Locate the cell with the specified text and output its [x, y] center coordinate. 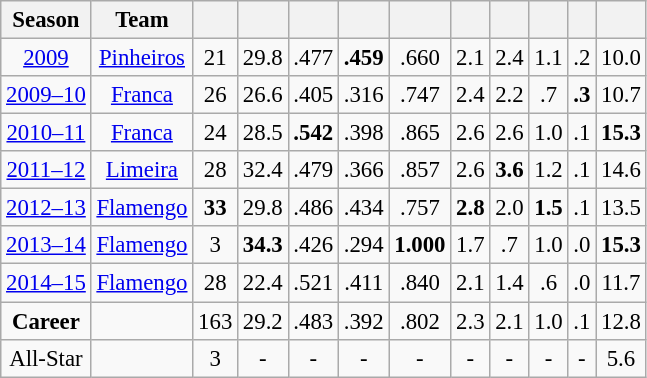
13.5 [621, 208]
10.7 [621, 95]
.398 [363, 133]
2.8 [470, 208]
1.2 [548, 170]
2012–13 [46, 208]
.294 [363, 245]
.840 [420, 283]
10.0 [621, 58]
2010–11 [46, 133]
5.6 [621, 358]
.6 [548, 283]
Career [46, 321]
.3 [582, 95]
11.7 [621, 283]
3.6 [510, 170]
.757 [420, 208]
Team [142, 20]
2.2 [510, 95]
21 [216, 58]
22.4 [263, 283]
.426 [313, 245]
2009–10 [46, 95]
.542 [313, 133]
.479 [313, 170]
.660 [420, 58]
1.4 [510, 283]
2009 [46, 58]
2.0 [510, 208]
.747 [420, 95]
1.1 [548, 58]
.477 [313, 58]
32.4 [263, 170]
.459 [363, 58]
.486 [313, 208]
.2 [582, 58]
34.3 [263, 245]
28.5 [263, 133]
24 [216, 133]
29.2 [263, 321]
1.000 [420, 245]
2011–12 [46, 170]
.366 [363, 170]
14.6 [621, 170]
.411 [363, 283]
.434 [363, 208]
Limeira [142, 170]
.802 [420, 321]
1.5 [548, 208]
2014–15 [46, 283]
1.7 [470, 245]
.316 [363, 95]
.521 [313, 283]
.857 [420, 170]
26.6 [263, 95]
.392 [363, 321]
.865 [420, 133]
33 [216, 208]
Season [46, 20]
2013–14 [46, 245]
.483 [313, 321]
12.8 [621, 321]
Pinheiros [142, 58]
.405 [313, 95]
2.3 [470, 321]
26 [216, 95]
163 [216, 321]
All-Star [46, 358]
